Identify which cell holds the provided text, then report its (X, Y) central coordinate. 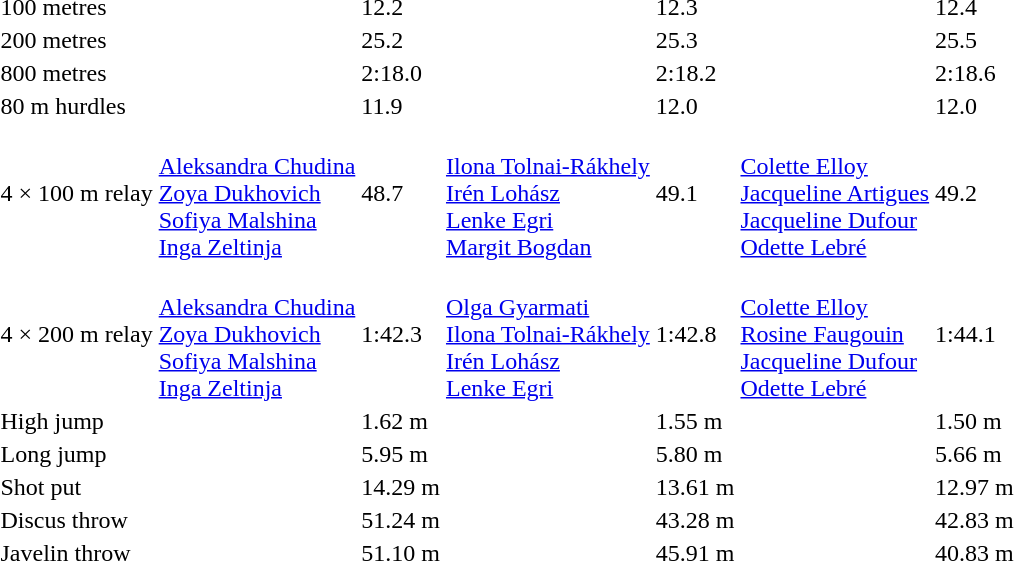
Olga GyarmatiIlona Tolnai-RákhelyIrén LohászLenke Egri (548, 334)
Colette ElloyJacqueline ArtiguesJacqueline DufourOdette Lebré (835, 193)
48.7 (401, 193)
49.1 (695, 193)
13.61 m (695, 487)
1.55 m (695, 421)
1:42.3 (401, 334)
1:42.8 (695, 334)
25.2 (401, 40)
1.62 m (401, 421)
5.95 m (401, 454)
2:18.2 (695, 73)
25.3 (695, 40)
Ilona Tolnai-RákhelyIrén LohászLenke EgriMargit Bogdan (548, 193)
12.0 (695, 106)
5.80 m (695, 454)
51.24 m (401, 520)
Colette ElloyRosine FaugouinJacqueline DufourOdette Lebré (835, 334)
43.28 m (695, 520)
2:18.0 (401, 73)
11.9 (401, 106)
14.29 m (401, 487)
